Output the (X, Y) coordinate of the center of the cell containing the given text.  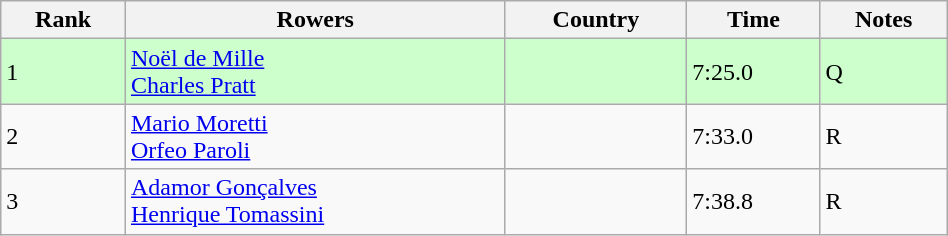
1 (64, 72)
Adamor GonçalvesHenrique Tomassini (315, 202)
7:38.8 (754, 202)
Rowers (315, 20)
Country (596, 20)
2 (64, 136)
Q (884, 72)
3 (64, 202)
Mario MorettiOrfeo Paroli (315, 136)
Noël de MilleCharles Pratt (315, 72)
7:25.0 (754, 72)
Time (754, 20)
Rank (64, 20)
Notes (884, 20)
7:33.0 (754, 136)
